Search for the cell housing the specified text and yield its [X, Y] center coordinate. 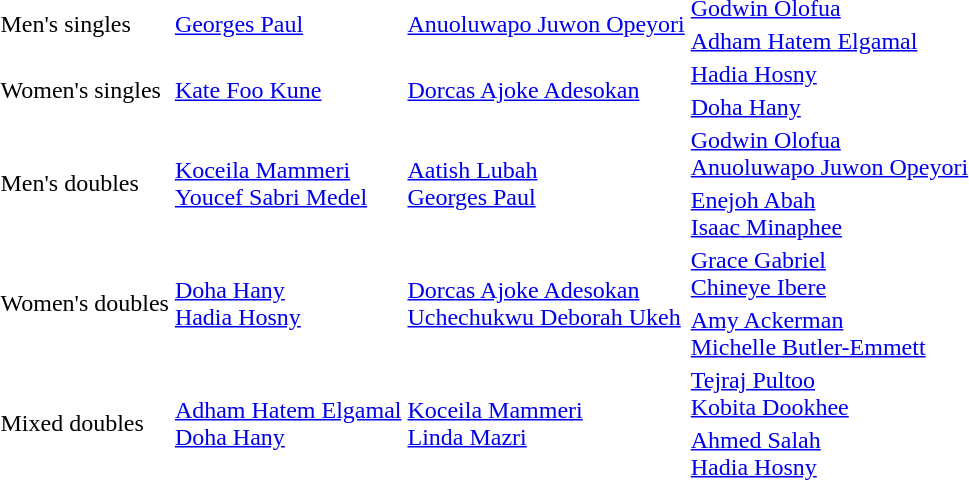
Doha Hany Hadia Hosny [288, 304]
Tejraj Pultoo Kobita Dookhee [829, 394]
Adham Hatem Elgamal [829, 41]
Aatish Lubah Georges Paul [546, 184]
Amy Ackerman Michelle Butler-Emmett [829, 334]
Dorcas Ajoke Adesokan Uchechukwu Deborah Ukeh [546, 304]
Grace Gabriel Chineye Ibere [829, 274]
Enejoh Abah Isaac Minaphee [829, 214]
Hadia Hosny [829, 74]
Kate Foo Kune [288, 90]
Godwin Olofua Anuoluwapo Juwon Opeyori [829, 154]
Koceila Mammeri Youcef Sabri Medel [288, 184]
Doha Hany [829, 107]
Dorcas Ajoke Adesokan [546, 90]
